Locate the cell with the specified text and output its (x, y) center coordinate. 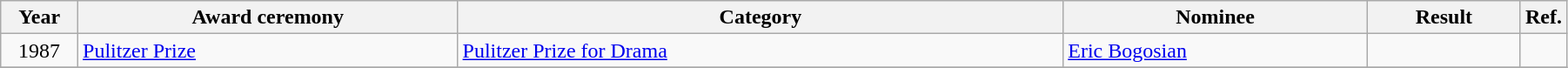
Pulitzer Prize for Drama (761, 51)
Pulitzer Prize (268, 51)
Year (40, 17)
1987 (40, 51)
Award ceremony (268, 17)
Category (761, 17)
Eric Bogosian (1216, 51)
Ref. (1544, 17)
Nominee (1216, 17)
Result (1444, 17)
